For the text-containing cell, return its midpoint in (X, Y) coordinate format. 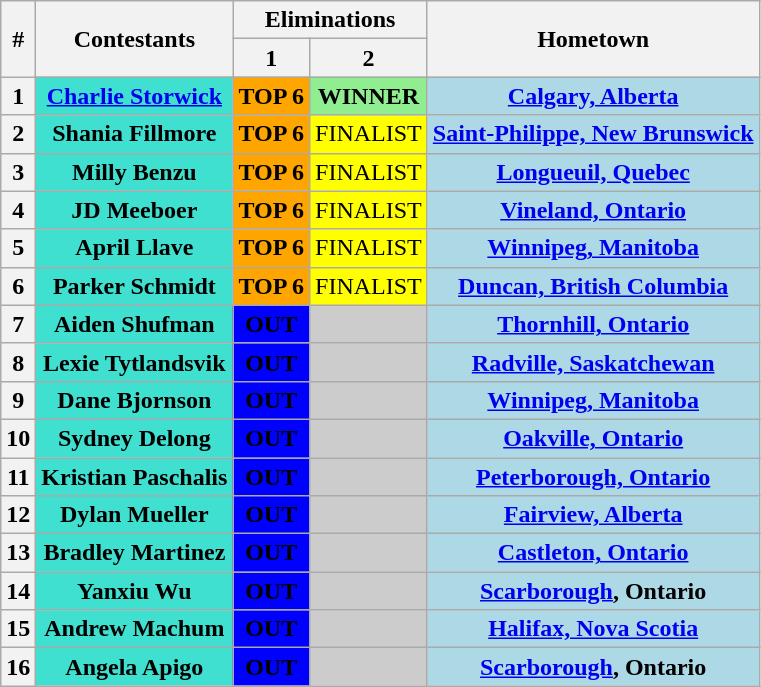
4 (18, 210)
Fairview, Alberta (593, 515)
Calgary, Alberta (593, 96)
Hometown (593, 39)
Duncan, British Columbia (593, 286)
14 (18, 591)
Halifax, Nova Scotia (593, 629)
7 (18, 324)
10 (18, 438)
Milly Benzu (134, 172)
Sydney Delong (134, 438)
Bradley Martinez (134, 553)
13 (18, 553)
# (18, 39)
Vineland, Ontario (593, 210)
11 (18, 477)
5 (18, 248)
Contestants (134, 39)
9 (18, 400)
3 (18, 172)
Angela Apigo (134, 667)
Longueuil, Quebec (593, 172)
Oakville, Ontario (593, 438)
Peterborough, Ontario (593, 477)
Shania Fillmore (134, 134)
Parker Schmidt (134, 286)
Dane Bjornson (134, 400)
Lexie Tytlandsvik (134, 362)
8 (18, 362)
12 (18, 515)
Saint-Philippe, New Brunswick (593, 134)
Kristian Paschalis (134, 477)
April Llave (134, 248)
6 (18, 286)
Aiden Shufman (134, 324)
Castleton, Ontario (593, 553)
Yanxiu Wu (134, 591)
Eliminations (330, 20)
WINNER (369, 96)
JD Meeboer (134, 210)
Thornhill, Ontario (593, 324)
Dylan Mueller (134, 515)
16 (18, 667)
15 (18, 629)
Charlie Storwick (134, 96)
Radville, Saskatchewan (593, 362)
Andrew Machum (134, 629)
